Output the [X, Y] coordinate of the center of the cell containing the given text.  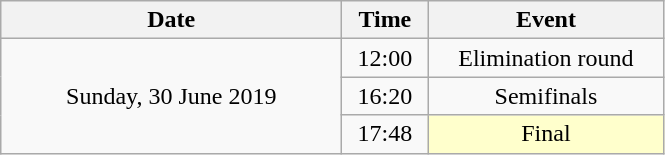
Elimination round [546, 58]
12:00 [385, 58]
17:48 [385, 134]
Time [385, 20]
Semifinals [546, 96]
Sunday, 30 June 2019 [172, 96]
Date [172, 20]
Event [546, 20]
16:20 [385, 96]
Final [546, 134]
